Return the [x, y] coordinate for the center point of the cell that contains the specified text.  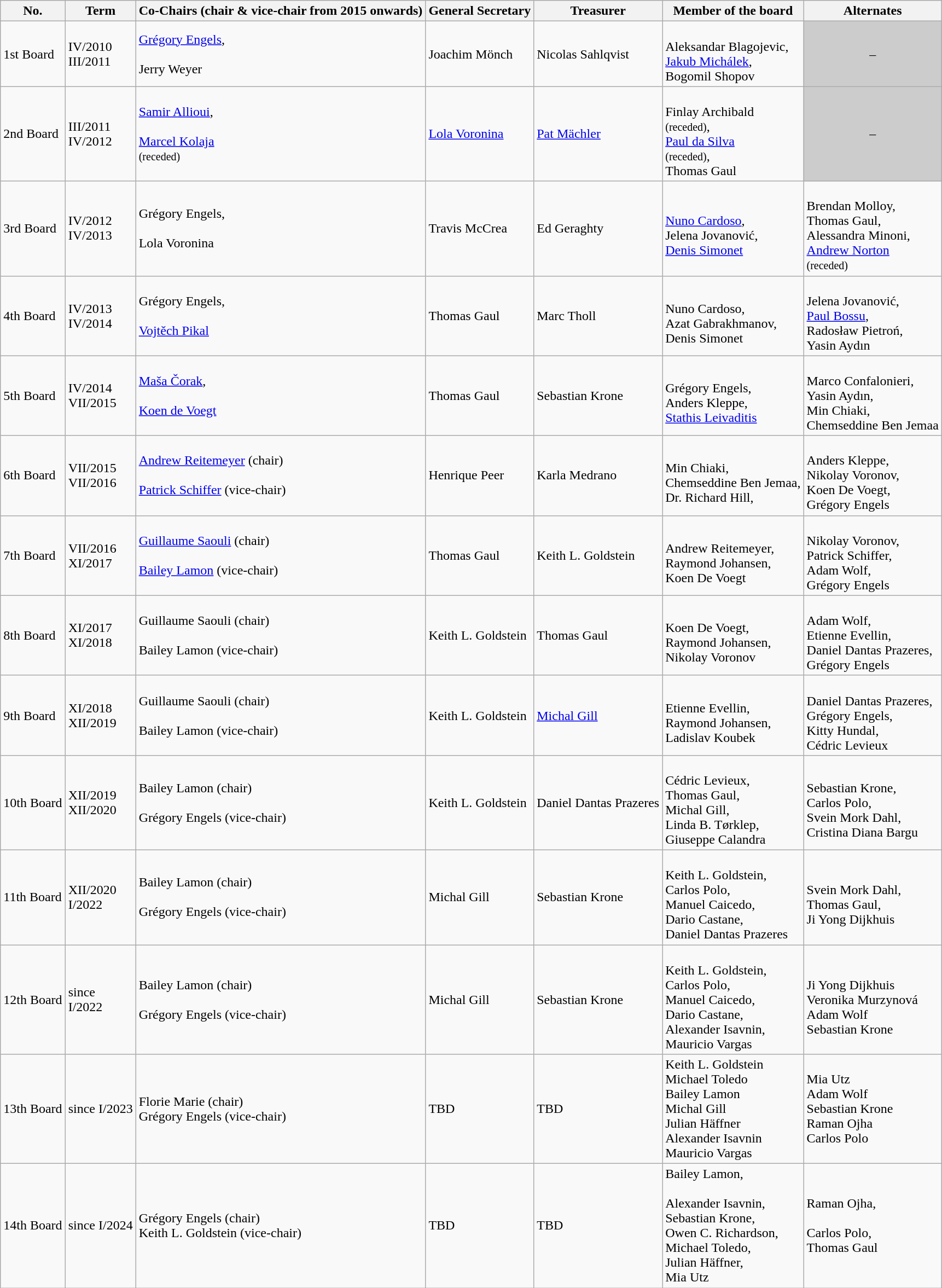
Nuno Cardoso, Jelena Jovanović, Denis Simonet [733, 229]
Jelena Jovanović, Paul Bossu, Radosław Pietroń, Yasin Aydın [873, 316]
10th Board [33, 802]
Joachim Mönch [480, 54]
Finlay Archibald(receded), Paul da Silva(receded), Thomas Gaul [733, 134]
since I/2024 [101, 1226]
Florie Marie (chair) Grégory Engels (vice-chair) [281, 1109]
13th Board [33, 1109]
VII/2015VII/2016 [101, 475]
Nuno Cardoso, Azat Gabrakhmanov, Denis Simonet [733, 316]
Daniel Dantas Prazeres [598, 802]
Keith L. Goldstein Michael Toledo Bailey Lamon Michal Gill Julian Häffner Alexander Isavnin Mauricio Vargas [733, 1109]
sinceI/2022 [101, 999]
Cédric Levieux, Thomas Gaul, Michal Gill, Linda B. Tørklep, Giuseppe Calandra [733, 802]
5th Board [33, 396]
Grégory Engels, Vojtěch Pikal [281, 316]
Sebastian Krone, Carlos Polo, Svein Mork Dahl, Cristina Diana Bargu [873, 802]
Andrew Reitemeyer (chair) Patrick Schiffer (vice-chair) [281, 475]
Karla Medrano [598, 475]
Treasurer [598, 11]
9th Board [33, 715]
Keith L. Goldstein, Carlos Polo, Manuel Caicedo, Dario Castane, Daniel Dantas Prazeres [733, 897]
Lola Voronina [480, 134]
Travis McCrea [480, 229]
Koen De Voegt, Raymond Johansen, Nikolay Voronov [733, 635]
Aleksandar Blagojevic, Jakub Michálek, Bogomil Shopov [733, 54]
Grégory Engels, Jerry Weyer [281, 54]
VII/2016XI/2017 [101, 555]
3rd Board [33, 229]
IV/2012IV/2013 [101, 229]
Adam Wolf, Etienne Evellin, Daniel Dantas Prazeres, Grégory Engels [873, 635]
Grégory Engels (chair) Keith L. Goldstein (vice-chair) [281, 1226]
IV/2010III/2011 [101, 54]
11th Board [33, 897]
Maša Čorak, Koen de Voegt [281, 396]
8th Board [33, 635]
III/2011IV/2012 [101, 134]
Member of the board [733, 11]
Grégory Engels, Lola Voronina [281, 229]
XI/2017XI/2018 [101, 635]
XII/2020I/2022 [101, 897]
Raman Ojha, Carlos Polo, Thomas Gaul [873, 1226]
Ji Yong Dijkhuis Veronika Murzynová Adam Wolf Sebastian Krone [873, 999]
Nikolay Voronov, Patrick Schiffer, Adam Wolf, Grégory Engels [873, 555]
Brendan Molloy, Thomas Gaul, Alessandra Minoni, Andrew Norton(receded) [873, 229]
Samir Allioui, Marcel Kolaja(receded) [281, 134]
Marc Tholl [598, 316]
12th Board [33, 999]
Keith L. Goldstein, Carlos Polo, Manuel Caicedo, Dario Castane, Alexander Isavnin, Mauricio Vargas [733, 999]
Svein Mork Dahl, Thomas Gaul, Ji Yong Dijkhuis [873, 897]
IV/2014VII/2015 [101, 396]
Co-Chairs (chair & vice-chair from 2015 onwards) [281, 11]
Etienne Evellin, Raymond Johansen, Ladislav Koubek [733, 715]
General Secretary [480, 11]
IV/2013IV/2014 [101, 316]
Marco Confalonieri, Yasin Aydın, Min Chiaki, Chemseddine Ben Jemaa [873, 396]
4th Board [33, 316]
since I/2023 [101, 1109]
XI/2018XII/2019 [101, 715]
Pat Mächler [598, 134]
Alternates [873, 11]
Andrew Reitemeyer, Raymond Johansen, Koen De Voegt [733, 555]
Term [101, 11]
2nd Board [33, 134]
Nicolas Sahlqvist [598, 54]
6th Board [33, 475]
7th Board [33, 555]
14th Board [33, 1226]
XII/2019XII/2020 [101, 802]
Mia Utz Adam Wolf Sebastian Krone Raman Ojha Carlos Polo [873, 1109]
1st Board [33, 54]
Grégory Engels, Anders Kleppe, Stathis Leivaditis [733, 396]
Anders Kleppe, Nikolay Voronov, Koen De Voegt, Grégory Engels [873, 475]
Bailey Lamon, Alexander Isavnin, Sebastian Krone, Owen C. Richardson, Michael Toledo, Julian Häffner, Mia Utz [733, 1226]
Ed Geraghty [598, 229]
Min Chiaki, Chemseddine Ben Jemaa, Dr. Richard Hill, [733, 475]
No. [33, 11]
Daniel Dantas Prazeres, Grégory Engels, Kitty Hundal, Cédric Levieux [873, 715]
Henrique Peer [480, 475]
